Identify which cell holds the provided text, then report its [X, Y] central coordinate. 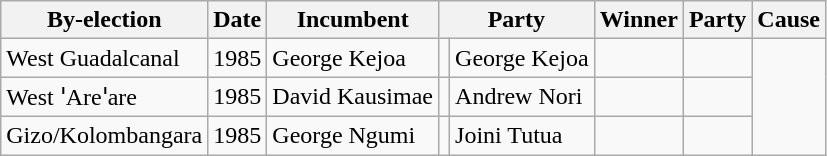
Cause [789, 20]
Winner [638, 20]
David Kausimae [353, 97]
West ꞌAreꞌare [104, 97]
Gizo/Kolombangara [104, 135]
Date [238, 20]
George Ngumi [353, 135]
West Guadalcanal [104, 58]
Incumbent [353, 20]
Andrew Nori [522, 97]
Joini Tutua [522, 135]
By-election [104, 20]
